Determine the (X, Y) coordinate at the center of the cell enclosing the given text.  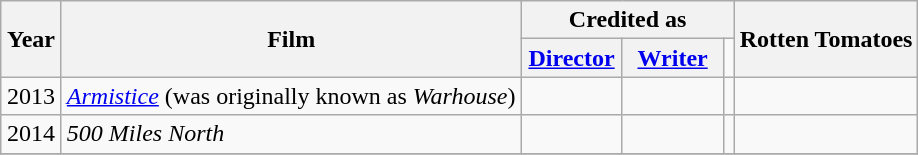
Armistice (was originally known as Warhouse) (291, 96)
Rotten Tomatoes (826, 39)
Writer (672, 58)
500 Miles North (291, 134)
2013 (32, 96)
2014 (32, 134)
Film (291, 39)
Credited as (628, 20)
Year (32, 39)
Director (572, 58)
